For the text-containing cell, return its midpoint in [x, y] coordinate format. 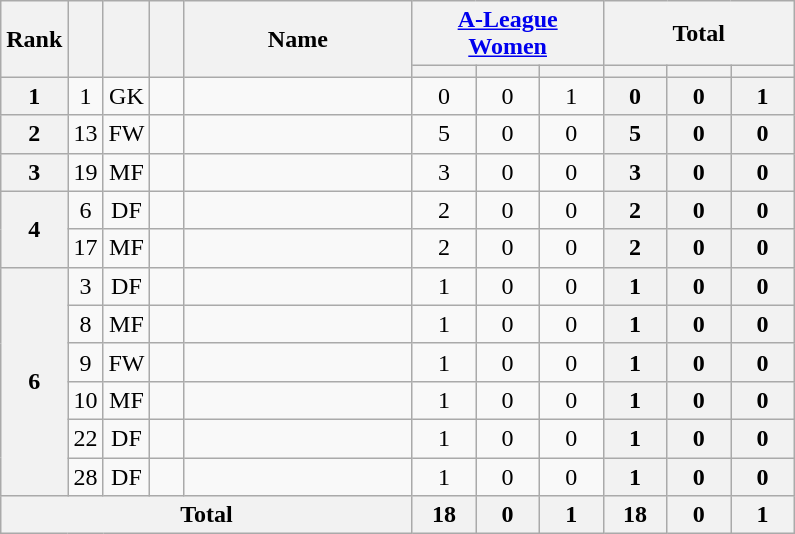
A-League Women [508, 34]
28 [86, 477]
10 [86, 400]
22 [86, 438]
17 [86, 248]
4 [34, 229]
Rank [34, 39]
8 [86, 324]
GK [126, 96]
19 [86, 172]
Name [298, 39]
9 [86, 362]
13 [86, 134]
